Locate the cell with the specified text and output its (x, y) center coordinate. 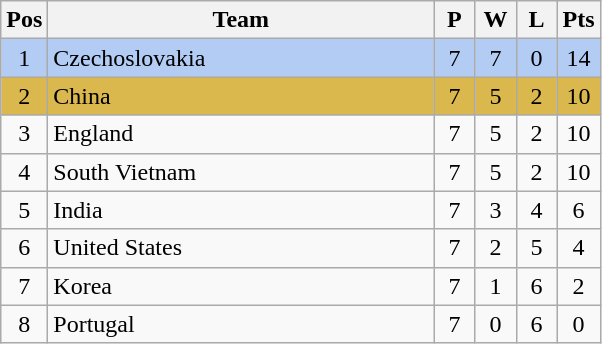
Korea (241, 286)
W (496, 20)
United States (241, 248)
14 (578, 58)
P (454, 20)
8 (24, 324)
L (536, 20)
India (241, 210)
Pos (24, 20)
China (241, 96)
England (241, 134)
Czechoslovakia (241, 58)
Team (241, 20)
South Vietnam (241, 172)
Pts (578, 20)
Portugal (241, 324)
